Determine the (X, Y) coordinate at the center of the cell enclosing the given text.  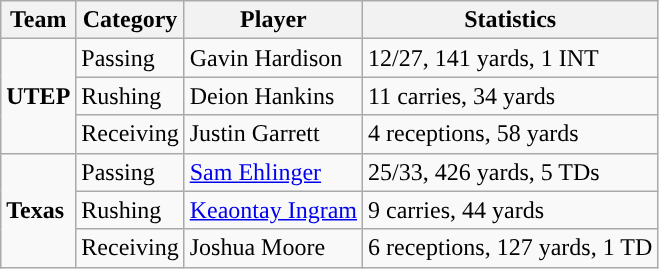
25/33, 426 yards, 5 TDs (510, 172)
12/27, 141 yards, 1 INT (510, 58)
4 receptions, 58 yards (510, 134)
Gavin Hardison (273, 58)
6 receptions, 127 yards, 1 TD (510, 248)
9 carries, 44 yards (510, 210)
Keaontay Ingram (273, 210)
Statistics (510, 20)
Deion Hankins (273, 96)
Sam Ehlinger (273, 172)
Justin Garrett (273, 134)
UTEP (38, 96)
Joshua Moore (273, 248)
Texas (38, 210)
Player (273, 20)
Team (38, 20)
Category (130, 20)
11 carries, 34 yards (510, 96)
